Return [x, y] of the center of cell containing provided text 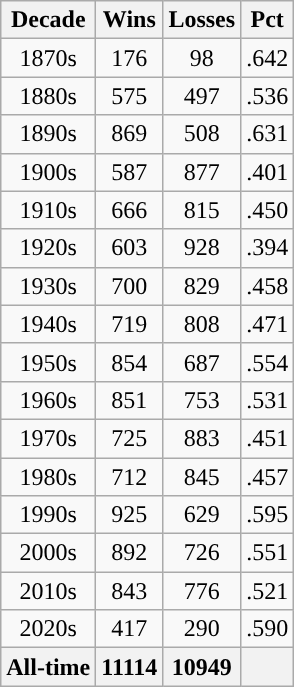
587 [130, 172]
854 [130, 362]
508 [202, 134]
.450 [268, 210]
603 [130, 248]
877 [202, 172]
892 [130, 553]
11114 [130, 667]
1990s [48, 515]
290 [202, 629]
2010s [48, 591]
808 [202, 324]
851 [130, 400]
.394 [268, 248]
1940s [48, 324]
629 [202, 515]
1950s [48, 362]
.554 [268, 362]
176 [130, 58]
All-time [48, 667]
725 [130, 438]
1880s [48, 96]
712 [130, 477]
2000s [48, 553]
1970s [48, 438]
869 [130, 134]
829 [202, 286]
1910s [48, 210]
883 [202, 438]
.521 [268, 591]
417 [130, 629]
928 [202, 248]
Wins [130, 20]
1920s [48, 248]
1930s [48, 286]
.590 [268, 629]
845 [202, 477]
719 [130, 324]
497 [202, 96]
.551 [268, 553]
925 [130, 515]
.471 [268, 324]
2020s [48, 629]
.401 [268, 172]
.536 [268, 96]
.531 [268, 400]
843 [130, 591]
.631 [268, 134]
Decade [48, 20]
575 [130, 96]
10949 [202, 667]
.595 [268, 515]
776 [202, 591]
753 [202, 400]
98 [202, 58]
.451 [268, 438]
1960s [48, 400]
1900s [48, 172]
700 [130, 286]
1870s [48, 58]
815 [202, 210]
.458 [268, 286]
687 [202, 362]
.457 [268, 477]
Pct [268, 20]
726 [202, 553]
1890s [48, 134]
666 [130, 210]
1980s [48, 477]
Losses [202, 20]
.642 [268, 58]
